Scan for the cell matching the given text and deliver its (X, Y) coordinate at center. 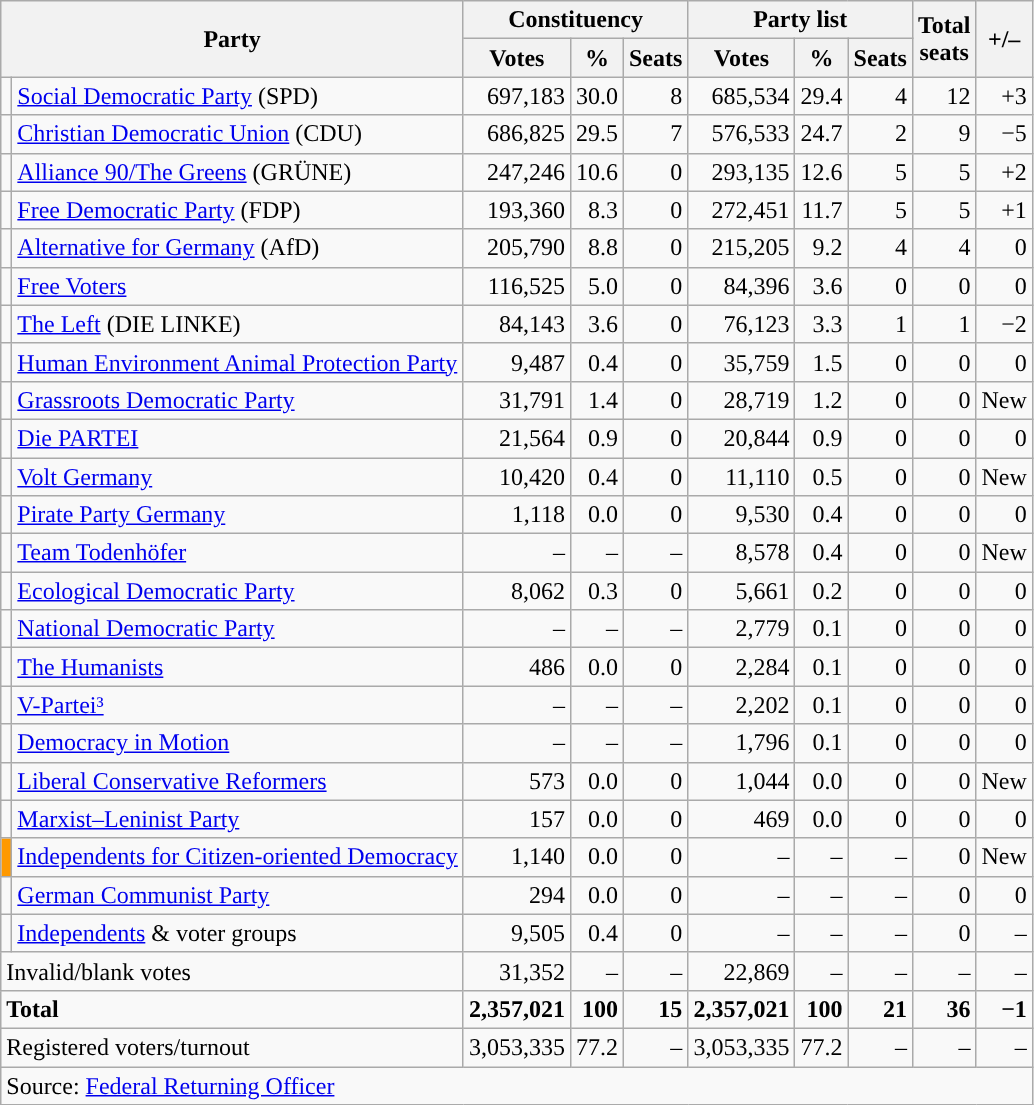
8.3 (596, 210)
V-Partei³ (238, 705)
Free Democratic Party (FDP) (238, 210)
+3 (1004, 96)
247,246 (516, 172)
The Humanists (238, 667)
Total (232, 1009)
Christian Democratic Union (CDU) (238, 134)
German Communist Party (238, 895)
Party (232, 39)
Team Todenhöfer (238, 553)
1,118 (516, 515)
8.8 (596, 248)
9,530 (742, 515)
35,759 (742, 362)
3.3 (822, 324)
9,487 (516, 362)
31,352 (516, 971)
272,451 (742, 210)
29.4 (822, 96)
Registered voters/turnout (232, 1047)
Alternative for Germany (AfD) (238, 248)
10.6 (596, 172)
Alliance 90/The Greens (GRÜNE) (238, 172)
294 (516, 895)
Volt Germany (238, 477)
2 (880, 134)
0.2 (822, 591)
National Democratic Party (238, 629)
24.7 (822, 134)
12 (944, 96)
116,525 (516, 286)
2,779 (742, 629)
The Left (DIE LINKE) (238, 324)
Grassroots Democratic Party (238, 400)
Ecological Democratic Party (238, 591)
293,135 (742, 172)
1,796 (742, 743)
205,790 (516, 248)
8 (655, 96)
Free Voters (238, 286)
193,360 (516, 210)
Invalid/blank votes (232, 971)
−5 (1004, 134)
30.0 (596, 96)
21,564 (516, 438)
2,202 (742, 705)
29.5 (596, 134)
0.3 (596, 591)
469 (742, 819)
Marxist–Leninist Party (238, 819)
Liberal Conservative Reformers (238, 781)
Constituency (576, 20)
+1 (1004, 210)
36 (944, 1009)
Die PARTEI (238, 438)
8,062 (516, 591)
686,825 (516, 134)
21 (880, 1009)
1.5 (822, 362)
31,791 (516, 400)
1,044 (742, 781)
20,844 (742, 438)
1,140 (516, 857)
10,420 (516, 477)
697,183 (516, 96)
+/– (1004, 39)
9.2 (822, 248)
11,110 (742, 477)
573 (516, 781)
576,533 (742, 134)
9 (944, 134)
Independents for Citizen-oriented Democracy (238, 857)
15 (655, 1009)
76,123 (742, 324)
Democracy in Motion (238, 743)
9,505 (516, 933)
−2 (1004, 324)
486 (516, 667)
+2 (1004, 172)
84,143 (516, 324)
5,661 (742, 591)
157 (516, 819)
215,205 (742, 248)
11.7 (822, 210)
7 (655, 134)
1.4 (596, 400)
12.6 (822, 172)
0.5 (822, 477)
28,719 (742, 400)
5.0 (596, 286)
8,578 (742, 553)
Source: Federal Returning Officer (517, 1085)
−1 (1004, 1009)
2,284 (742, 667)
Human Environment Animal Protection Party (238, 362)
Independents & voter groups (238, 933)
1.2 (822, 400)
Social Democratic Party (SPD) (238, 96)
Pirate Party Germany (238, 515)
22,869 (742, 971)
685,534 (742, 96)
Totalseats (944, 39)
84,396 (742, 286)
Party list (800, 20)
